Return the (X, Y) coordinate for the center point of the cell that contains the specified text.  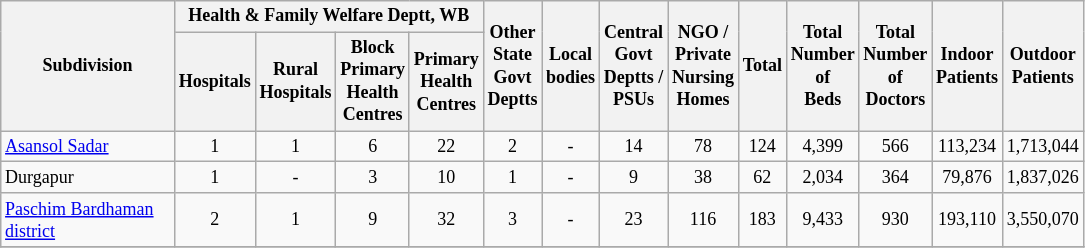
Localbodies (571, 66)
Total (762, 66)
22 (446, 146)
183 (762, 220)
566 (896, 146)
38 (704, 178)
TotalNumberofDoctors (896, 66)
Subdivision (88, 66)
BlockPrimaryHealthCentres (373, 82)
OtherStateGovtDeptts (512, 66)
78 (704, 146)
1,713,044 (1042, 146)
1,837,026 (1042, 178)
Hospitals (214, 82)
CentralGovtDeptts /PSUs (633, 66)
TotalNumberofBeds (822, 66)
364 (896, 178)
930 (896, 220)
IndoorPatients (968, 66)
9,433 (822, 220)
Health & Family Welfare Deptt, WB (328, 16)
6 (373, 146)
193,110 (968, 220)
113,234 (968, 146)
14 (633, 146)
62 (762, 178)
23 (633, 220)
79,876 (968, 178)
Asansol Sadar (88, 146)
124 (762, 146)
RuralHospitals (296, 82)
PrimaryHealthCentres (446, 82)
OutdoorPatients (1042, 66)
10 (446, 178)
32 (446, 220)
3,550,070 (1042, 220)
2,034 (822, 178)
Paschim Bardhaman district (88, 220)
4,399 (822, 146)
116 (704, 220)
NGO /PrivateNursingHomes (704, 66)
Durgapur (88, 178)
